From the cell containing the given text, extract its center point as [X, Y] coordinate. 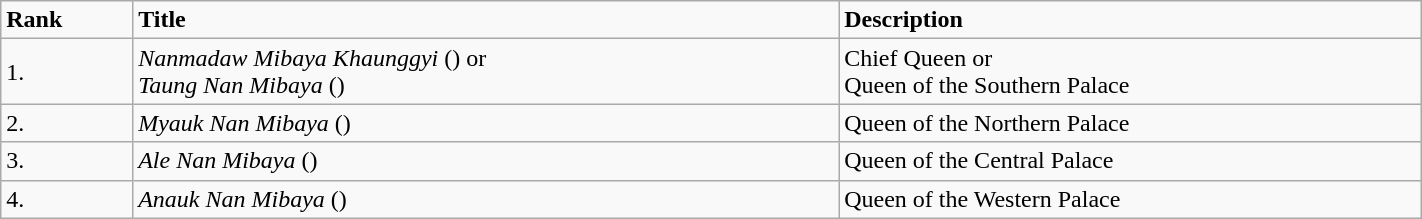
Myauk Nan Mibaya () [486, 123]
Ale Nan Mibaya () [486, 161]
Nanmadaw Mibaya Khaunggyi () or Taung Nan Mibaya () [486, 72]
4. [67, 199]
Queen of the Western Palace [1130, 199]
Queen of the Northern Palace [1130, 123]
Queen of the Central Palace [1130, 161]
3. [67, 161]
Chief Queen or Queen of the Southern Palace [1130, 72]
Anauk Nan Mibaya () [486, 199]
1. [67, 72]
Rank [67, 20]
Description [1130, 20]
2. [67, 123]
Title [486, 20]
